Extract the [X, Y] coordinate from the center of the cell holding the provided text.  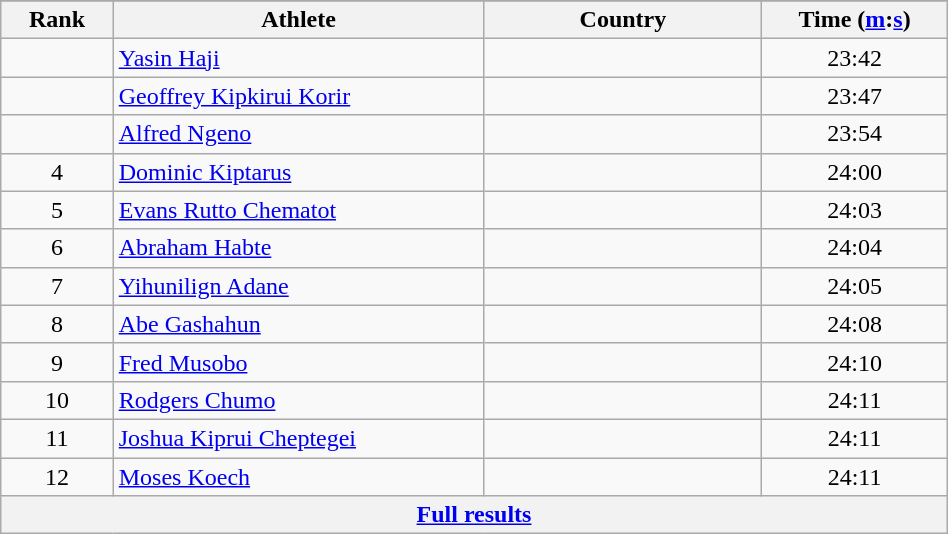
Evans Rutto Chematot [298, 210]
Rank [57, 20]
7 [57, 286]
11 [57, 438]
23:54 [854, 134]
6 [57, 248]
9 [57, 362]
Dominic Kiptarus [298, 172]
10 [57, 400]
24:05 [854, 286]
23:42 [854, 58]
Abraham Habte [298, 248]
Yasin Haji [298, 58]
24:10 [854, 362]
Abe Gashahun [298, 324]
Full results [474, 515]
24:08 [854, 324]
Fred Musobo [298, 362]
8 [57, 324]
Joshua Kiprui Cheptegei [298, 438]
Yihunilign Adane [298, 286]
Athlete [298, 20]
24:04 [854, 248]
Time (m:s) [854, 20]
Country [623, 20]
Alfred Ngeno [298, 134]
12 [57, 477]
23:47 [854, 96]
Rodgers Chumo [298, 400]
Moses Koech [298, 477]
Geoffrey Kipkirui Korir [298, 96]
24:00 [854, 172]
24:03 [854, 210]
5 [57, 210]
4 [57, 172]
